Determine the [x, y] coordinate at the center of the cell enclosing the given text.  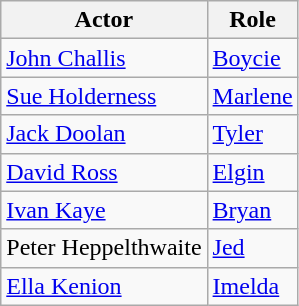
Jed [252, 248]
Bryan [252, 210]
Imelda [252, 286]
Role [252, 20]
Sue Holderness [104, 96]
Peter Heppelthwaite [104, 248]
Actor [104, 20]
Tyler [252, 134]
Jack Doolan [104, 134]
Boycie [252, 58]
Ella Kenion [104, 286]
John Challis [104, 58]
Elgin [252, 172]
Marlene [252, 96]
Ivan Kaye [104, 210]
David Ross [104, 172]
